Return [X, Y] of the center of cell containing provided text 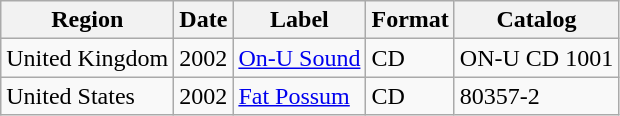
Fat Possum [300, 96]
Format [410, 20]
Date [204, 20]
Catalog [536, 20]
On-U Sound [300, 58]
United States [88, 96]
Region [88, 20]
United Kingdom [88, 58]
80357-2 [536, 96]
Label [300, 20]
ON-U CD 1001 [536, 58]
